Find where the given text appears and provide that cell's center as [X, Y] coordinate. 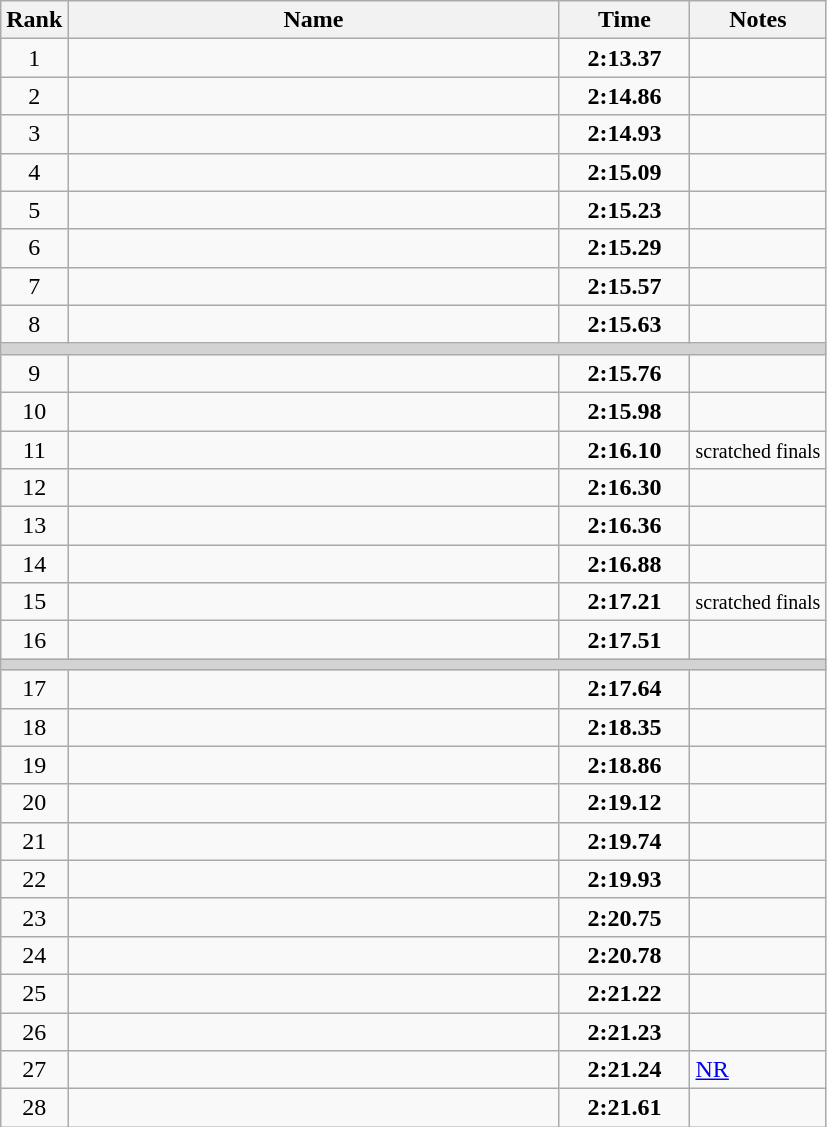
8 [34, 324]
18 [34, 727]
2:16.36 [624, 526]
28 [34, 1108]
Name [314, 20]
25 [34, 993]
13 [34, 526]
24 [34, 955]
19 [34, 765]
2:17.51 [624, 640]
2:21.24 [624, 1070]
5 [34, 210]
2:20.75 [624, 917]
Notes [758, 20]
12 [34, 488]
21 [34, 841]
2:19.12 [624, 803]
2:18.86 [624, 765]
3 [34, 134]
11 [34, 449]
26 [34, 1031]
NR [758, 1070]
2:16.30 [624, 488]
23 [34, 917]
2:16.88 [624, 564]
2:19.74 [624, 841]
2:15.76 [624, 373]
2:15.23 [624, 210]
2:21.23 [624, 1031]
2:21.61 [624, 1108]
17 [34, 689]
2:15.63 [624, 324]
1 [34, 58]
2:18.35 [624, 727]
Rank [34, 20]
2:14.86 [624, 96]
15 [34, 602]
4 [34, 172]
10 [34, 411]
2:17.21 [624, 602]
2:15.57 [624, 286]
2 [34, 96]
2:15.29 [624, 248]
2:16.10 [624, 449]
6 [34, 248]
2:17.64 [624, 689]
2:15.09 [624, 172]
7 [34, 286]
20 [34, 803]
2:21.22 [624, 993]
27 [34, 1070]
Time [624, 20]
9 [34, 373]
2:19.93 [624, 879]
2:20.78 [624, 955]
2:14.93 [624, 134]
22 [34, 879]
16 [34, 640]
2:13.37 [624, 58]
2:15.98 [624, 411]
14 [34, 564]
